Capture the cell that displays the provided text and extract its [X, Y] central coordinate. 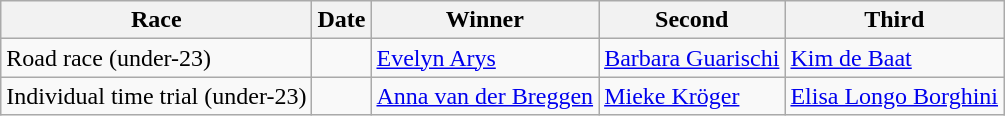
Date [342, 20]
Kim de Baat [894, 58]
Race [156, 20]
Second [692, 20]
Elisa Longo Borghini [894, 96]
Mieke Kröger [692, 96]
Anna van der Breggen [485, 96]
Individual time trial (under-23) [156, 96]
Barbara Guarischi [692, 58]
Third [894, 20]
Road race (under-23) [156, 58]
Evelyn Arys [485, 58]
Winner [485, 20]
